Search for the cell housing the specified text and yield its [x, y] center coordinate. 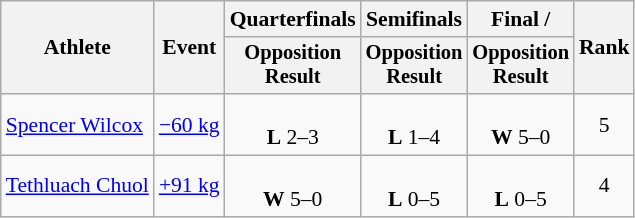
4 [604, 186]
Tethluach Chuol [78, 186]
L 2–3 [293, 124]
5 [604, 124]
−60 kg [190, 124]
Athlete [78, 48]
Event [190, 48]
Final / [520, 19]
Quarterfinals [293, 19]
Semifinals [414, 19]
Rank [604, 48]
Spencer Wilcox [78, 124]
L 1–4 [414, 124]
+91 kg [190, 186]
